Detect which cell encompasses the target text, then output its [x, y] center coordinate. 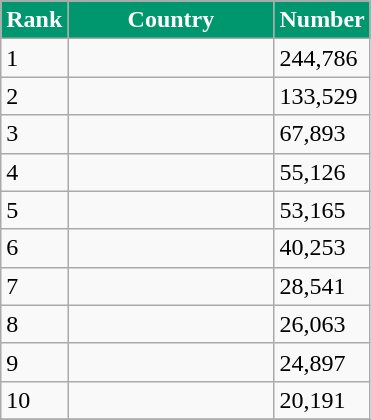
26,063 [322, 324]
7 [34, 286]
244,786 [322, 58]
3 [34, 134]
133,529 [322, 96]
4 [34, 172]
40,253 [322, 248]
9 [34, 362]
10 [34, 400]
20,191 [322, 400]
8 [34, 324]
Country [171, 20]
67,893 [322, 134]
1 [34, 58]
55,126 [322, 172]
Number [322, 20]
5 [34, 210]
Rank [34, 20]
2 [34, 96]
24,897 [322, 362]
28,541 [322, 286]
53,165 [322, 210]
6 [34, 248]
